Return (x, y) of the center of cell containing provided text 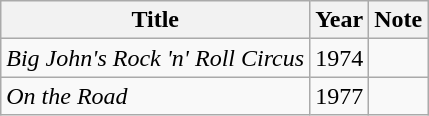
On the Road (156, 96)
1974 (340, 58)
Title (156, 20)
1977 (340, 96)
Year (340, 20)
Note (398, 20)
Big John's Rock 'n' Roll Circus (156, 58)
